Find where the given text appears and provide that cell's center as [X, Y] coordinate. 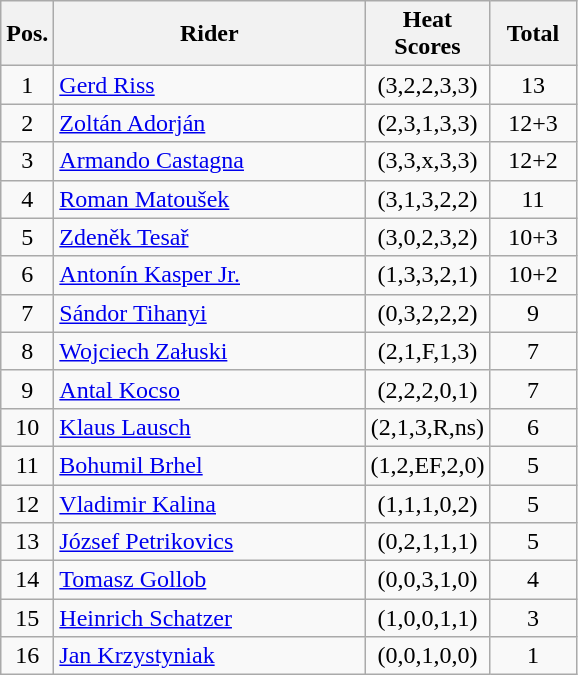
Gerd Riss [210, 85]
Wojciech Załuski [210, 351]
Total [533, 34]
(2,3,1,3,3) [428, 123]
10 [28, 427]
(0,0,3,1,0) [428, 580]
Zoltán Adorján [210, 123]
(2,1,F,1,3) [428, 351]
József Petrikovics [210, 542]
Pos. [28, 34]
(1,2,EF,2,0) [428, 465]
12 [28, 503]
(2,1,3,R,ns) [428, 427]
(3,0,2,3,2) [428, 237]
8 [28, 351]
12+2 [533, 161]
(0,2,1,1,1) [428, 542]
(0,0,1,0,0) [428, 656]
(3,1,3,2,2) [428, 199]
16 [28, 656]
Heinrich Schatzer [210, 618]
(0,3,2,2,2) [428, 313]
(1,3,3,2,1) [428, 275]
12+3 [533, 123]
Antal Kocso [210, 389]
(1,0,0,1,1) [428, 618]
Bohumil Brhel [210, 465]
10+3 [533, 237]
2 [28, 123]
Armando Castagna [210, 161]
Klaus Lausch [210, 427]
(1,1,1,0,2) [428, 503]
(2,2,2,0,1) [428, 389]
Antonín Kasper Jr. [210, 275]
Roman Matoušek [210, 199]
Jan Krzystyniak [210, 656]
Sándor Tihanyi [210, 313]
Zdeněk Tesař [210, 237]
Heat Scores [428, 34]
15 [28, 618]
(3,2,2,3,3) [428, 85]
Vladimir Kalina [210, 503]
Tomasz Gollob [210, 580]
14 [28, 580]
10+2 [533, 275]
Rider [210, 34]
(3,3,x,3,3) [428, 161]
